Return (x, y) of the center of cell containing provided text 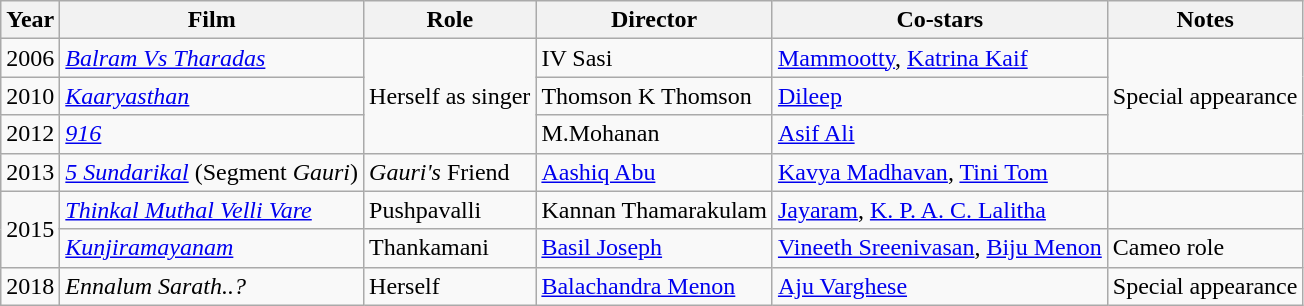
916 (212, 134)
Thankamani (450, 248)
Notes (1205, 20)
Ennalum Sarath..? (212, 286)
Year (30, 20)
Basil Joseph (654, 248)
Kannan Thamarakulam (654, 210)
Aju Varghese (940, 286)
Pushpavalli (450, 210)
Role (450, 20)
Thinkal Muthal Velli Vare (212, 210)
Thomson K Thomson (654, 96)
2013 (30, 172)
2010 (30, 96)
M.Mohanan (654, 134)
Balram Vs Tharadas (212, 58)
Kaaryasthan (212, 96)
2006 (30, 58)
5 Sundarikal (Segment Gauri) (212, 172)
Mammootty, Katrina Kaif (940, 58)
Herself as singer (450, 96)
Cameo role (1205, 248)
Film (212, 20)
Dileep (940, 96)
Vineeth Sreenivasan, Biju Menon (940, 248)
Jayaram, K. P. A. C. Lalitha (940, 210)
2015 (30, 229)
Gauri's Friend (450, 172)
Director (654, 20)
Kavya Madhavan, Tini Tom (940, 172)
2012 (30, 134)
Balachandra Menon (654, 286)
Aashiq Abu (654, 172)
IV Sasi (654, 58)
Co-stars (940, 20)
Herself (450, 286)
Asif Ali (940, 134)
2018 (30, 286)
Kunjiramayanam (212, 248)
